Search for the cell housing the specified text and yield its (x, y) center coordinate. 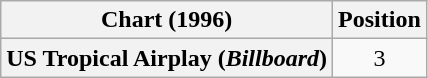
Position (380, 20)
US Tropical Airplay (Billboard) (167, 58)
3 (380, 58)
Chart (1996) (167, 20)
